Return [X, Y] of the center of cell containing provided text 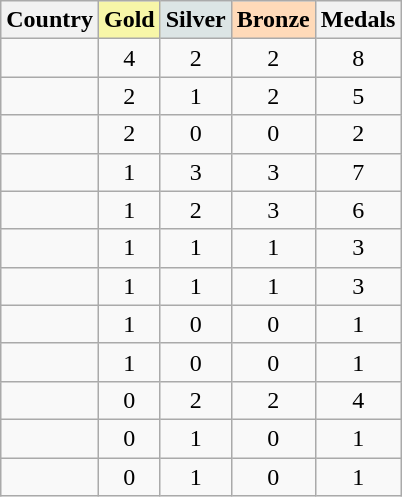
Country [50, 20]
7 [358, 172]
6 [358, 210]
Silver [196, 20]
8 [358, 58]
5 [358, 96]
Medals [358, 20]
Bronze [273, 20]
Gold [129, 20]
